Identify which cell holds the provided text, then report its [x, y] central coordinate. 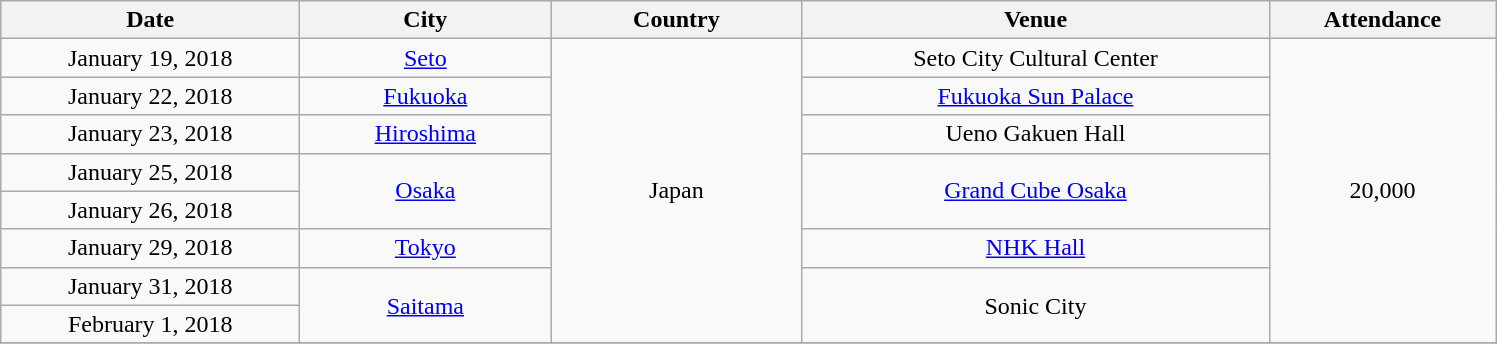
February 1, 2018 [150, 324]
January 22, 2018 [150, 96]
January 31, 2018 [150, 286]
Japan [676, 191]
Saitama [426, 305]
Osaka [426, 191]
Ueno Gakuen Hall [1036, 134]
Date [150, 20]
Fukuoka [426, 96]
January 29, 2018 [150, 248]
City [426, 20]
NHK Hall [1036, 248]
Country [676, 20]
20,000 [1382, 191]
Sonic City [1036, 305]
Hiroshima [426, 134]
January 26, 2018 [150, 210]
January 19, 2018 [150, 58]
Seto [426, 58]
Seto City Cultural Center [1036, 58]
Attendance [1382, 20]
January 25, 2018 [150, 172]
Grand Cube Osaka [1036, 191]
January 23, 2018 [150, 134]
Venue [1036, 20]
Tokyo [426, 248]
Fukuoka Sun Palace [1036, 96]
